Return [x, y] of the center of cell containing provided text 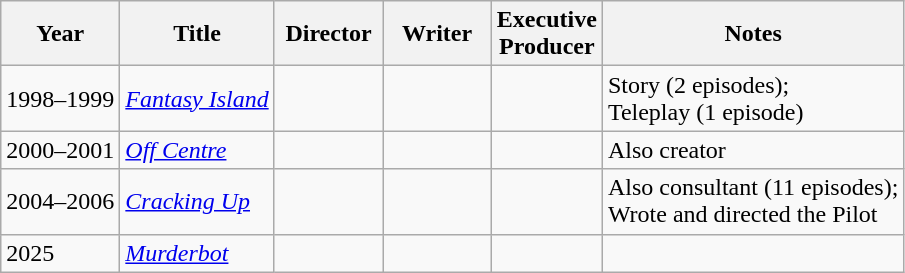
Title [197, 34]
Writer [438, 34]
2025 [60, 253]
Cracking Up [197, 202]
ExecutiveProducer [546, 34]
Fantasy Island [197, 98]
Also consultant (11 episodes);Wrote and directed the Pilot [752, 202]
Notes [752, 34]
Off Centre [197, 150]
Murderbot [197, 253]
Director [328, 34]
Story (2 episodes);Teleplay (1 episode) [752, 98]
Also creator [752, 150]
2004–2006 [60, 202]
Year [60, 34]
1998–1999 [60, 98]
2000–2001 [60, 150]
